Determine the [x, y] coordinate at the center of the cell enclosing the given text.  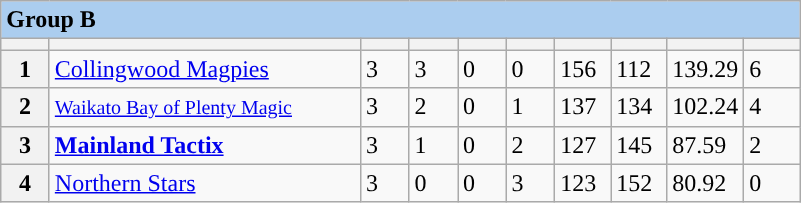
134 [639, 107]
145 [639, 145]
Waikato Bay of Plenty Magic [204, 107]
112 [639, 69]
Collingwood Magpies [204, 69]
Mainland Tactix [204, 145]
156 [583, 69]
123 [583, 183]
6 [772, 69]
102.24 [706, 107]
87.59 [706, 145]
Northern Stars [204, 183]
Group B [400, 20]
139.29 [706, 69]
137 [583, 107]
127 [583, 145]
80.92 [706, 183]
152 [639, 183]
